Output the [X, Y] coordinate of the center of the cell containing the given text.  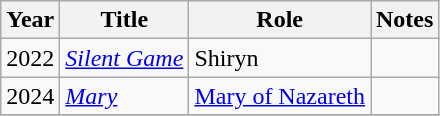
Year [30, 20]
Mary [124, 96]
2024 [30, 96]
Notes [404, 20]
Silent Game [124, 58]
Shiryn [280, 58]
Mary of Nazareth [280, 96]
2022 [30, 58]
Role [280, 20]
Title [124, 20]
